Return (X, Y) of the center of cell containing provided text 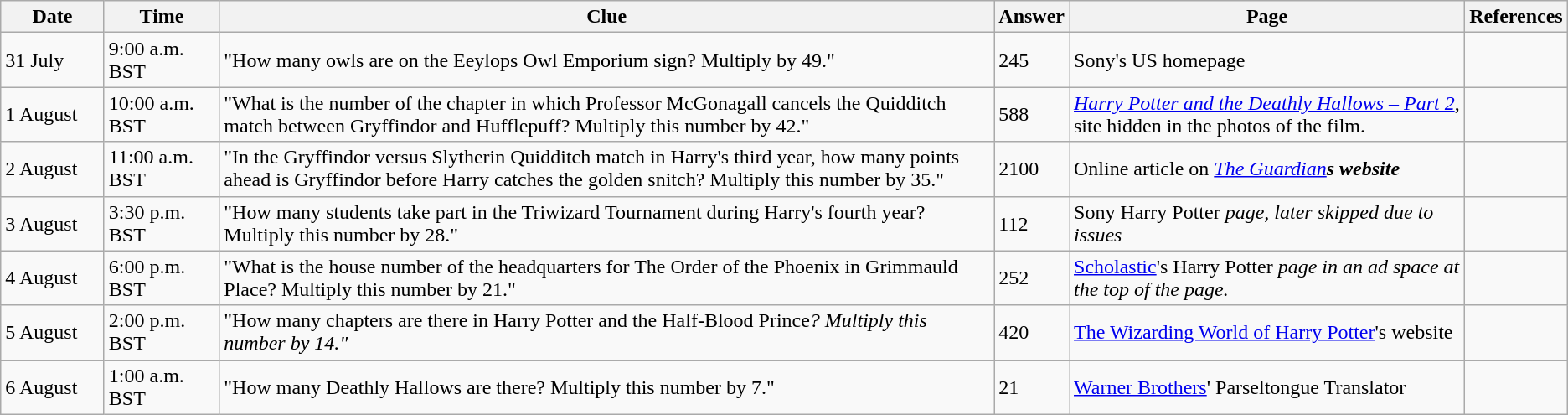
"How many Deathly Hallows are there? Multiply this number by 7." (606, 387)
Online article on The Guardians website (1266, 169)
Time (161, 17)
2:00 p.m. BST (161, 332)
112 (1032, 223)
The Wizarding World of Harry Potter's website (1266, 332)
588 (1032, 114)
References (1516, 17)
10:00 a.m. BST (161, 114)
31 July (53, 60)
Sony's US homepage (1266, 60)
Answer (1032, 17)
Page (1266, 17)
Warner Brothers' Parseltongue Translator (1266, 387)
11:00 a.m. BST (161, 169)
21 (1032, 387)
245 (1032, 60)
252 (1032, 278)
2 August (53, 169)
6 August (53, 387)
420 (1032, 332)
"How many students take part in the Triwizard Tournament during Harry's fourth year? Multiply this number by 28." (606, 223)
9:00 a.m. BST (161, 60)
Scholastic's Harry Potter page in an ad space at the top of the page. (1266, 278)
"How many owls are on the Eeylops Owl Emporium sign? Multiply by 49." (606, 60)
Sony Harry Potter page, later skipped due to issues (1266, 223)
2100 (1032, 169)
"What is the house number of the headquarters for The Order of the Phoenix in Grimmauld Place? Multiply this number by 21." (606, 278)
6:00 p.m. BST (161, 278)
Date (53, 17)
3 August (53, 223)
Clue (606, 17)
4 August (53, 278)
1:00 a.m. BST (161, 387)
1 August (53, 114)
Harry Potter and the Deathly Hallows – Part 2, site hidden in the photos of the film. (1266, 114)
3:30 p.m. BST (161, 223)
5 August (53, 332)
"How many chapters are there in Harry Potter and the Half-Blood Prince? Multiply this number by 14." (606, 332)
